Locate the cell with the specified text and output its [x, y] center coordinate. 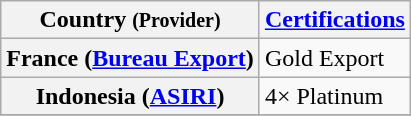
Country (Provider) [130, 20]
Gold Export [334, 58]
Certifications [334, 20]
4× Platinum [334, 96]
France (Bureau Export) [130, 58]
Indonesia (ASIRI) [130, 96]
